Return (x, y) of the center of cell containing provided text 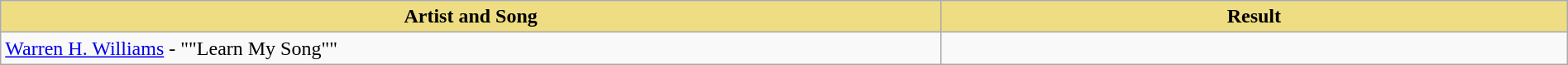
Warren H. Williams - ""Learn My Song"" (471, 48)
Result (1254, 17)
Artist and Song (471, 17)
